Provide the (X, Y) coordinate of the cell's center where the given text is located.  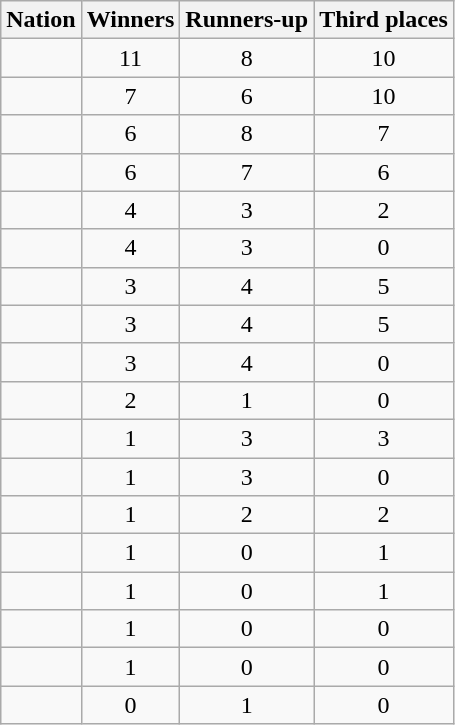
11 (130, 58)
Runners-up (247, 20)
Third places (384, 20)
Winners (130, 20)
Nation (41, 20)
